Output the (X, Y) coordinate of the center of the cell containing the given text.  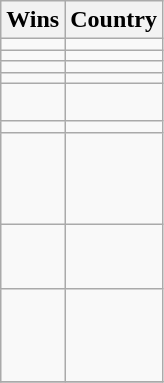
Country (114, 20)
Wins (33, 20)
